From the cell containing the given text, extract its center point as [x, y] coordinate. 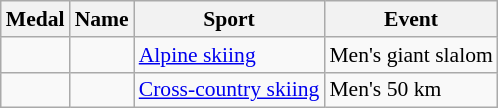
Sport [230, 19]
Men's giant slalom [411, 55]
Event [411, 19]
Medal [36, 19]
Alpine skiing [230, 55]
Men's 50 km [411, 90]
Cross-country skiing [230, 90]
Name [102, 19]
